Search for the cell housing the specified text and yield its (x, y) center coordinate. 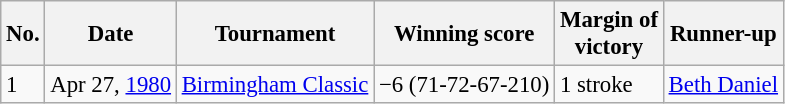
1 stroke (610, 85)
Birmingham Classic (274, 85)
Winning score (464, 34)
1 (23, 85)
Beth Daniel (723, 85)
Margin ofvictory (610, 34)
Runner-up (723, 34)
Tournament (274, 34)
Date (110, 34)
Apr 27, 1980 (110, 85)
No. (23, 34)
−6 (71-72-67-210) (464, 85)
